Locate the cell with the specified text and output its (x, y) center coordinate. 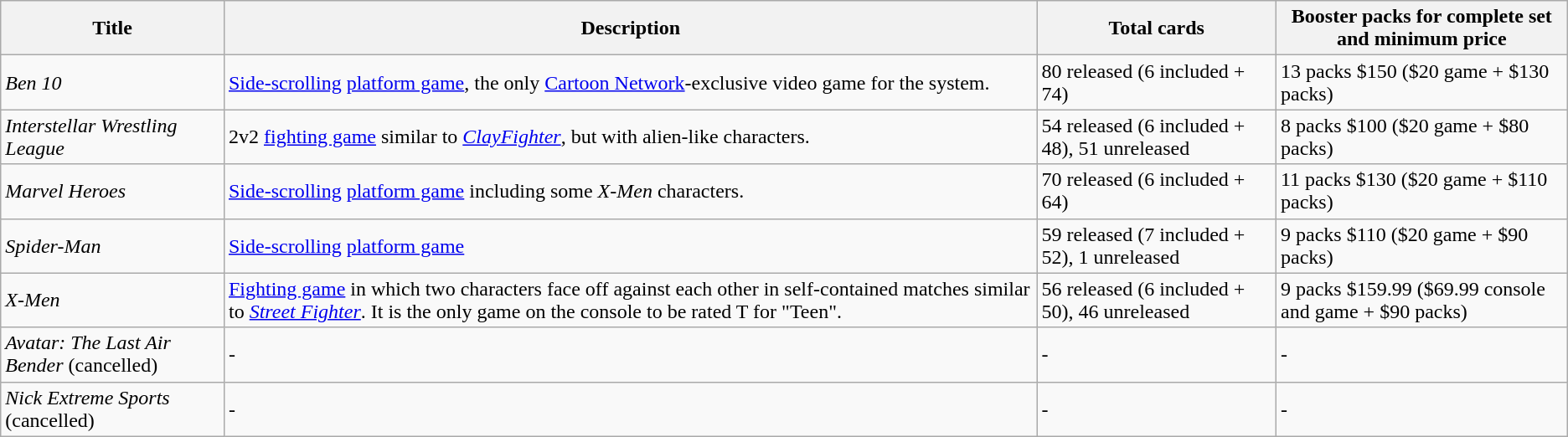
2v2 fighting game similar to ClayFighter, but with alien-like characters. (630, 137)
70 released (6 included + 64) (1156, 191)
Total cards (1156, 28)
Booster packs for complete set and minimum price (1421, 28)
Side-scrolling platform game including some X-Men characters. (630, 191)
9 packs $159.99 ($69.99 console and game + $90 packs) (1421, 300)
X-Men (112, 300)
9 packs $110 ($20 game + $90 packs) (1421, 246)
Avatar: The Last Air Bender (cancelled) (112, 355)
54 released (6 included + 48), 51 unreleased (1156, 137)
Ben 10 (112, 82)
80 released (6 included + 74) (1156, 82)
Description (630, 28)
Side-scrolling platform game, the only Cartoon Network-exclusive video game for the system. (630, 82)
Title (112, 28)
Interstellar Wrestling League (112, 137)
11 packs $130 ($20 game + $110 packs) (1421, 191)
59 released (7 included + 52), 1 unreleased (1156, 246)
Marvel Heroes (112, 191)
13 packs $150 ($20 game + $130 packs) (1421, 82)
Side-scrolling platform game (630, 246)
8 packs $100 ($20 game + $80 packs) (1421, 137)
Spider-Man (112, 246)
56 released (6 included + 50), 46 unreleased (1156, 300)
Nick Extreme Sports (cancelled) (112, 409)
